Detect which cell encompasses the target text, then output its [x, y] center coordinate. 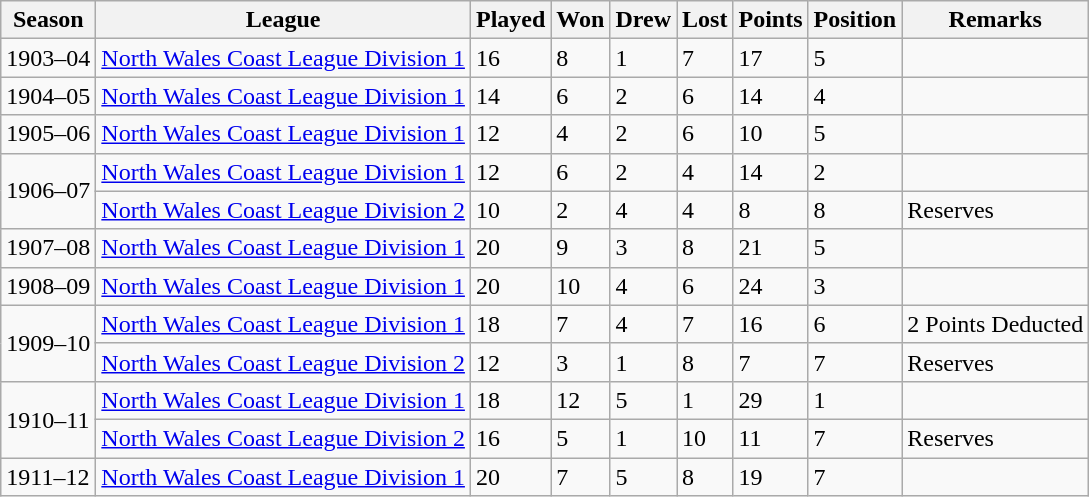
17 [770, 58]
1908–09 [48, 286]
1903–04 [48, 58]
Position [855, 20]
Remarks [996, 20]
1905–06 [48, 134]
1906–07 [48, 191]
1907–08 [48, 248]
1904–05 [48, 96]
League [284, 20]
Season [48, 20]
2 Points Deducted [996, 324]
9 [580, 248]
11 [770, 438]
19 [770, 477]
21 [770, 248]
Drew [644, 20]
Played [510, 20]
1910–11 [48, 419]
24 [770, 286]
Won [580, 20]
1911–12 [48, 477]
29 [770, 400]
1909–10 [48, 343]
Points [770, 20]
Lost [705, 20]
